Identify which cell holds the provided text, then report its (x, y) central coordinate. 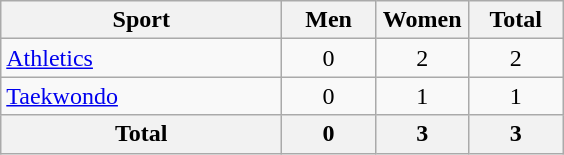
Taekwondo (142, 96)
Women (422, 20)
Men (329, 20)
Sport (142, 20)
Athletics (142, 58)
